Return [X, Y] of the center of cell containing provided text 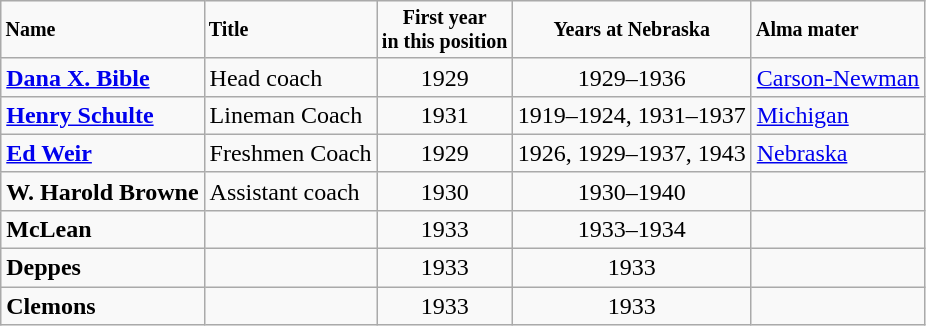
Title [290, 30]
Lineman Coach [290, 115]
1930 [444, 191]
Name [102, 30]
1933–1934 [632, 229]
Carson-Newman [838, 77]
Years at Nebraska [632, 30]
Alma mater [838, 30]
Head coach [290, 77]
Clemons [102, 306]
Michigan [838, 115]
Assistant coach [290, 191]
1926, 1929–1937, 1943 [632, 153]
1931 [444, 115]
Freshmen Coach [290, 153]
Deppes [102, 268]
1930–1940 [632, 191]
1919–1924, 1931–1937 [632, 115]
Henry Schulte [102, 115]
Nebraska [838, 153]
1929–1936 [632, 77]
First yearin this position [444, 30]
Ed Weir [102, 153]
W. Harold Browne [102, 191]
McLean [102, 229]
Dana X. Bible [102, 77]
